Return the [X, Y] coordinate for the center point of the cell that contains the specified text.  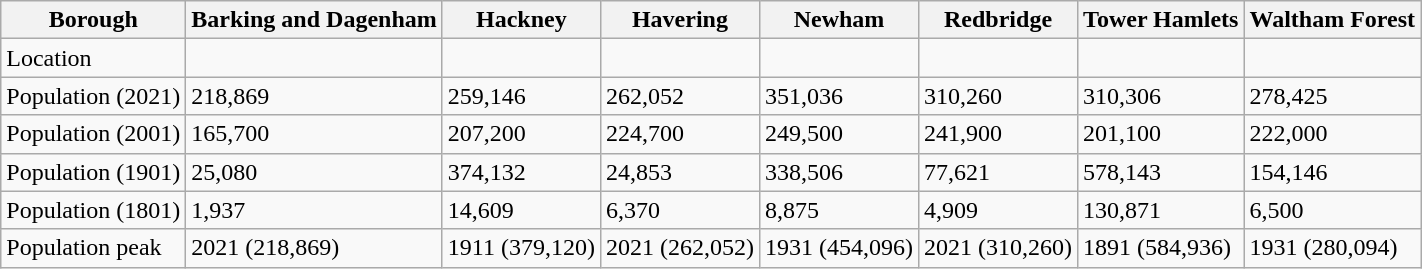
154,146 [1332, 172]
374,132 [521, 172]
Population (2001) [94, 134]
241,900 [998, 134]
259,146 [521, 96]
201,100 [1161, 134]
77,621 [998, 172]
14,609 [521, 210]
165,700 [314, 134]
Waltham Forest [1332, 20]
25,080 [314, 172]
Population (1901) [94, 172]
2021 (262,052) [680, 248]
Population peak [94, 248]
1,937 [314, 210]
222,000 [1332, 134]
310,306 [1161, 96]
1891 (584,936) [1161, 248]
338,506 [838, 172]
130,871 [1161, 210]
578,143 [1161, 172]
Population (2021) [94, 96]
Havering [680, 20]
6,370 [680, 210]
Hackney [521, 20]
6,500 [1332, 210]
4,909 [998, 210]
Newham [838, 20]
Location [94, 58]
8,875 [838, 210]
Tower Hamlets [1161, 20]
1931 (280,094) [1332, 248]
Barking and Dagenham [314, 20]
351,036 [838, 96]
1931 (454,096) [838, 248]
262,052 [680, 96]
249,500 [838, 134]
2021 (218,869) [314, 248]
278,425 [1332, 96]
1911 (379,120) [521, 248]
Borough [94, 20]
2021 (310,260) [998, 248]
218,869 [314, 96]
Population (1801) [94, 210]
224,700 [680, 134]
24,853 [680, 172]
Redbridge [998, 20]
207,200 [521, 134]
310,260 [998, 96]
